Pinpoint the cell where the given text exists, returning its [X, Y] midpoint coordinate. 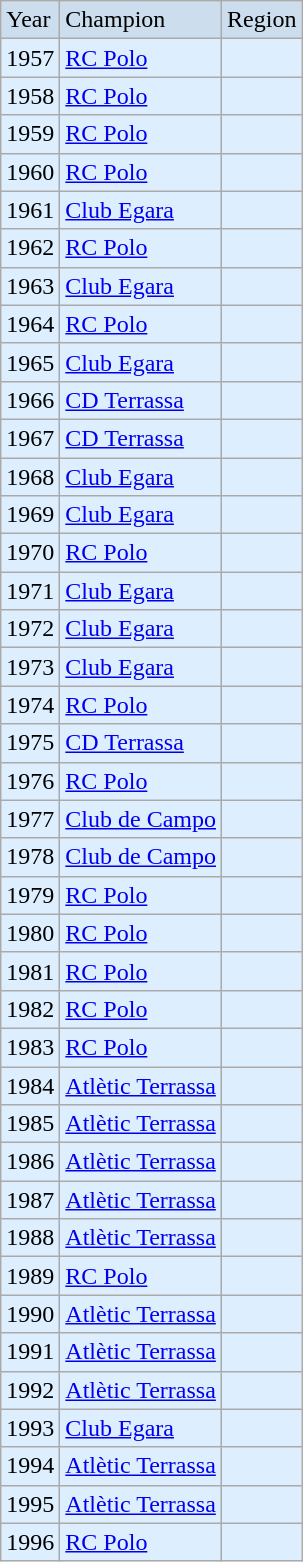
1965 [30, 362]
1995 [30, 1504]
1969 [30, 515]
1963 [30, 286]
1970 [30, 553]
1990 [30, 1314]
1974 [30, 705]
1959 [30, 134]
1960 [30, 172]
Champion [141, 20]
1994 [30, 1466]
1968 [30, 477]
1991 [30, 1352]
1989 [30, 1276]
1961 [30, 210]
1983 [30, 1047]
1967 [30, 438]
1972 [30, 629]
1957 [30, 58]
1964 [30, 324]
1979 [30, 895]
1981 [30, 971]
1992 [30, 1390]
1993 [30, 1428]
1982 [30, 1009]
1987 [30, 1200]
1996 [30, 1542]
1976 [30, 781]
1977 [30, 819]
1958 [30, 96]
1975 [30, 743]
1988 [30, 1238]
1978 [30, 857]
1973 [30, 667]
Year [30, 20]
1986 [30, 1162]
1985 [30, 1124]
1984 [30, 1085]
1980 [30, 933]
1966 [30, 400]
1971 [30, 591]
1962 [30, 248]
Region [262, 20]
